Determine the (X, Y) coordinate at the center of the cell enclosing the given text.  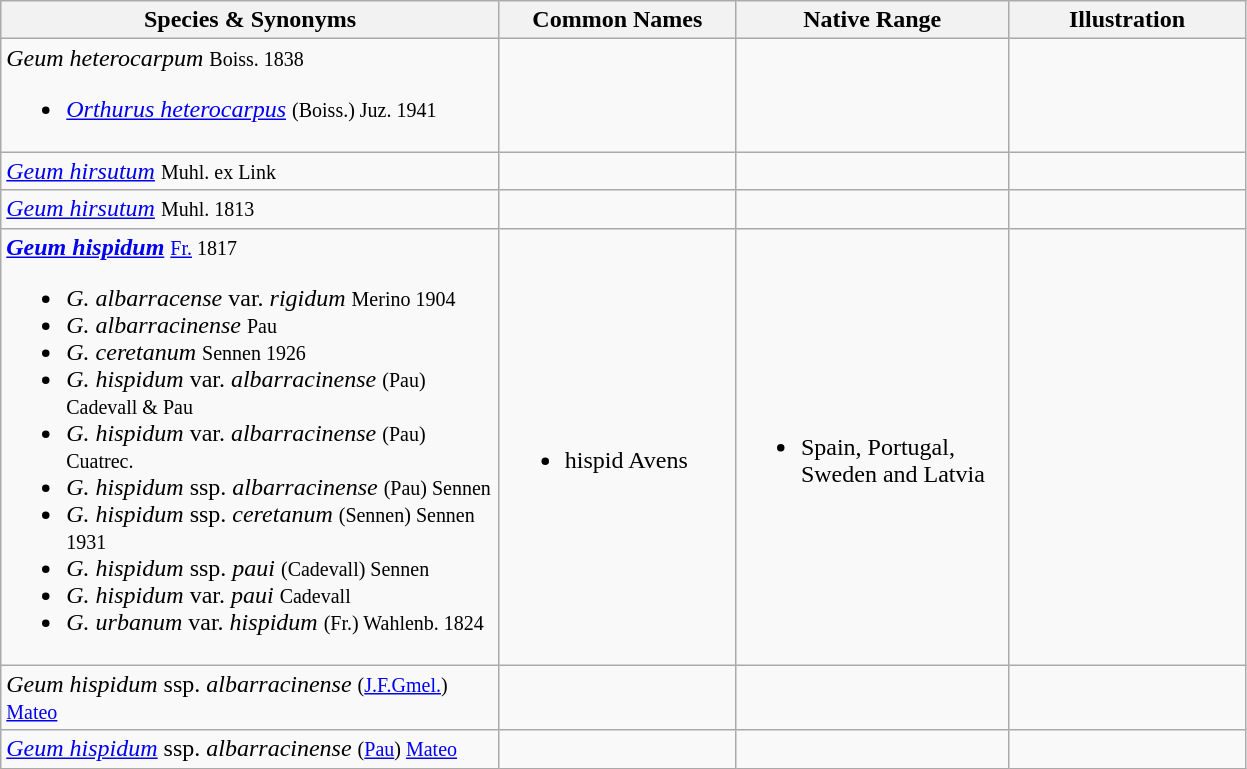
Geum hirsutum Muhl. 1813 (250, 209)
Common Names (617, 20)
Geum hispidum ssp. albarracinense (Pau) Mateo (250, 749)
Geum heterocarpum Boiss. 1838Orthurus heterocarpus (Boiss.) Juz. 1941 (250, 96)
Spain, Portugal, Sweden and Latvia (872, 446)
Illustration (1127, 20)
hispid Avens (617, 446)
Geum hirsutum Muhl. ex Link (250, 171)
Native Range (872, 20)
Species & Synonyms (250, 20)
Geum hispidum ssp. albarracinense (J.F.Gmel.) Mateo (250, 698)
